Search for the cell housing the specified text and yield its (x, y) center coordinate. 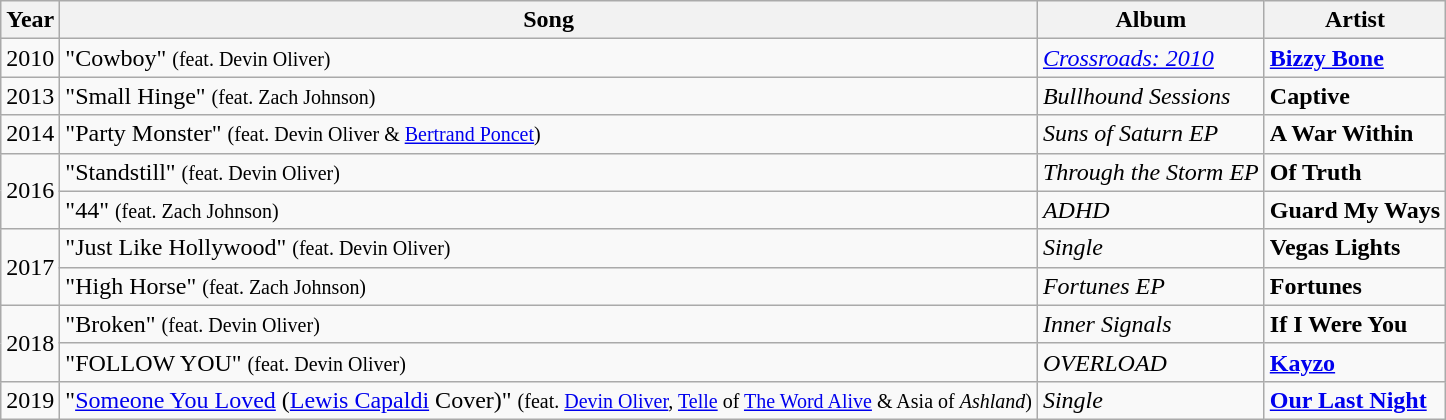
2014 (30, 134)
Vegas Lights (1354, 248)
"44" (feat. Zach Johnson) (549, 210)
Our Last Night (1354, 400)
Suns of Saturn EP (1150, 134)
Through the Storm EP (1150, 172)
"Standstill" (feat. Devin Oliver) (549, 172)
2013 (30, 96)
Inner Signals (1150, 324)
Guard My Ways (1354, 210)
"Broken" (feat. Devin Oliver) (549, 324)
Kayzo (1354, 362)
Bullhound Sessions (1150, 96)
Year (30, 20)
Bizzy Bone (1354, 58)
"Party Monster" (feat. Devin Oliver & Bertrand Poncet) (549, 134)
Artist (1354, 20)
A War Within (1354, 134)
Fortunes (1354, 286)
ADHD (1150, 210)
Crossroads: 2010 (1150, 58)
2016 (30, 191)
"FOLLOW YOU" (feat. Devin Oliver) (549, 362)
Captive (1354, 96)
"Small Hinge" (feat. Zach Johnson) (549, 96)
2018 (30, 343)
Fortunes EP (1150, 286)
OVERLOAD (1150, 362)
"High Horse" (feat. Zach Johnson) (549, 286)
If I Were You (1354, 324)
Album (1150, 20)
"Someone You Loved (Lewis Capaldi Cover)" (feat. Devin Oliver, Telle of The Word Alive & Asia of Ashland) (549, 400)
2019 (30, 400)
2017 (30, 267)
Of Truth (1354, 172)
"Cowboy" (feat. Devin Oliver) (549, 58)
"Just Like Hollywood" (feat. Devin Oliver) (549, 248)
Song (549, 20)
2010 (30, 58)
